Find where the given text appears and provide that cell's center as [X, Y] coordinate. 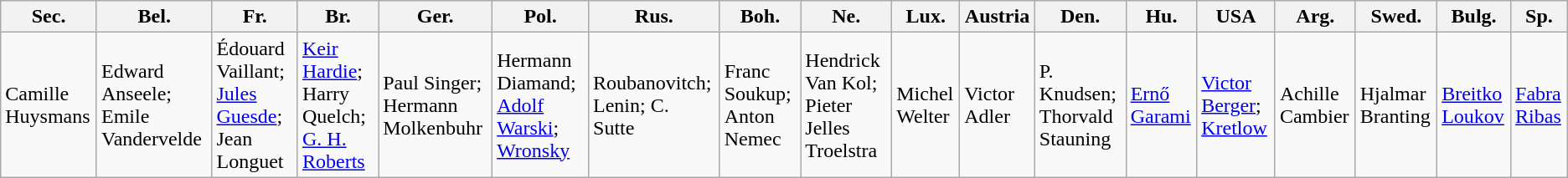
Victor Berger; Kretlow [1236, 105]
Paul Singer; Hermann Molkenbuhr [436, 105]
P. Knudsen; Thorvald Stauning [1081, 105]
Sp. [1540, 17]
Pol. [541, 17]
Hermann Diamand; Adolf Warski; Wronsky [541, 105]
Br. [338, 17]
Lux. [926, 17]
Sec. [49, 17]
Edward Anseele; Emile Vandervelde [154, 105]
Fabra Ribas [1540, 105]
Camille Huysmans [49, 105]
Franc Soukup; Anton Nemec [761, 105]
Breitko Loukov [1474, 105]
Édouard Vaillant; Jules Guesde; Jean Longuet [255, 105]
Ger. [436, 17]
Arg. [1315, 17]
Den. [1081, 17]
Fr. [255, 17]
Victor Adler [998, 105]
Achille Cambier [1315, 105]
Bulg. [1474, 17]
Ne. [846, 17]
Rus. [655, 17]
Ernő Garami [1161, 105]
Hendrick Van Kol; Pieter Jelles Troelstra [846, 105]
Swed. [1395, 17]
Bel. [154, 17]
Keir Hardie; Harry Quelch; G. H. Roberts [338, 105]
Austria [998, 17]
Hjalmar Branting [1395, 105]
Roubanovitch; Lenin; C. Sutte [655, 105]
Boh. [761, 17]
Hu. [1161, 17]
Michel Welter [926, 105]
USA [1236, 17]
